Return (X, Y) of the center of cell containing provided text 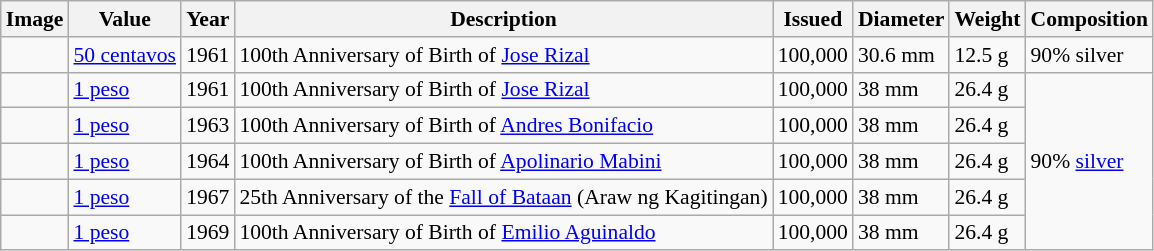
1964 (208, 162)
Issued (813, 19)
Image (35, 19)
Diameter (901, 19)
100th Anniversary of Birth of Apolinario Mabini (503, 162)
25th Anniversary of the Fall of Bataan (Araw ng Kagitingan) (503, 197)
Value (124, 19)
50 centavos (124, 55)
1967 (208, 197)
Year (208, 19)
Description (503, 19)
1963 (208, 126)
100th Anniversary of Birth of Andres Bonifacio (503, 126)
Composition (1089, 19)
1969 (208, 233)
12.5 g (987, 55)
100th Anniversary of Birth of Emilio Aguinaldo (503, 233)
30.6 mm (901, 55)
Weight (987, 19)
